Find where the given text appears and provide that cell's center as [X, Y] coordinate. 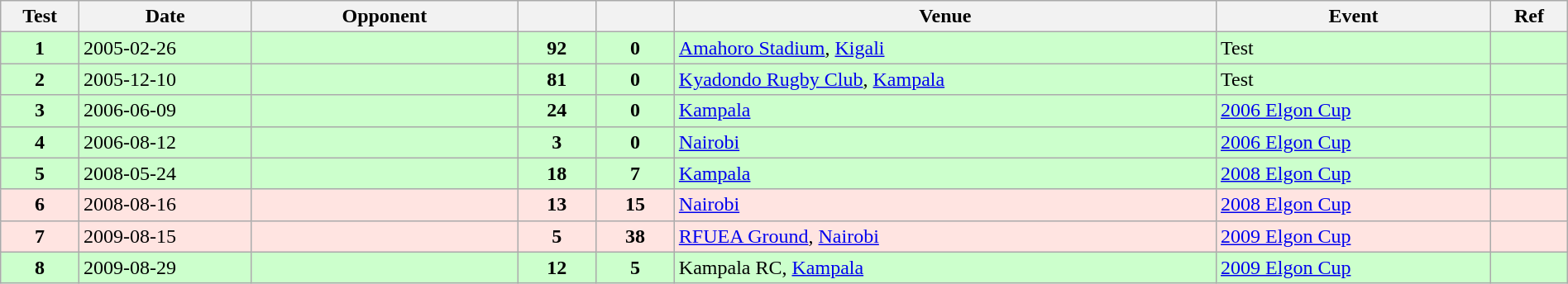
38 [635, 236]
Kyadondo Rugby Club, Kampala [944, 79]
Ref [1530, 17]
6 [40, 205]
92 [557, 48]
8 [40, 267]
RFUEA Ground, Nairobi [944, 236]
Kampala RC, Kampala [944, 267]
18 [557, 173]
81 [557, 79]
4 [40, 142]
Opponent [385, 17]
1 [40, 48]
13 [557, 205]
15 [635, 205]
24 [557, 111]
12 [557, 267]
2006-08-12 [165, 142]
2006-06-09 [165, 111]
Date [165, 17]
Event [1354, 17]
2008-05-24 [165, 173]
Venue [944, 17]
2009-08-15 [165, 236]
2005-12-10 [165, 79]
Amahoro Stadium, Kigali [944, 48]
2008-08-16 [165, 205]
2005-02-26 [165, 48]
2009-08-29 [165, 267]
2 [40, 79]
